Provide the (x, y) coordinate of the cell's center where the given text is located.  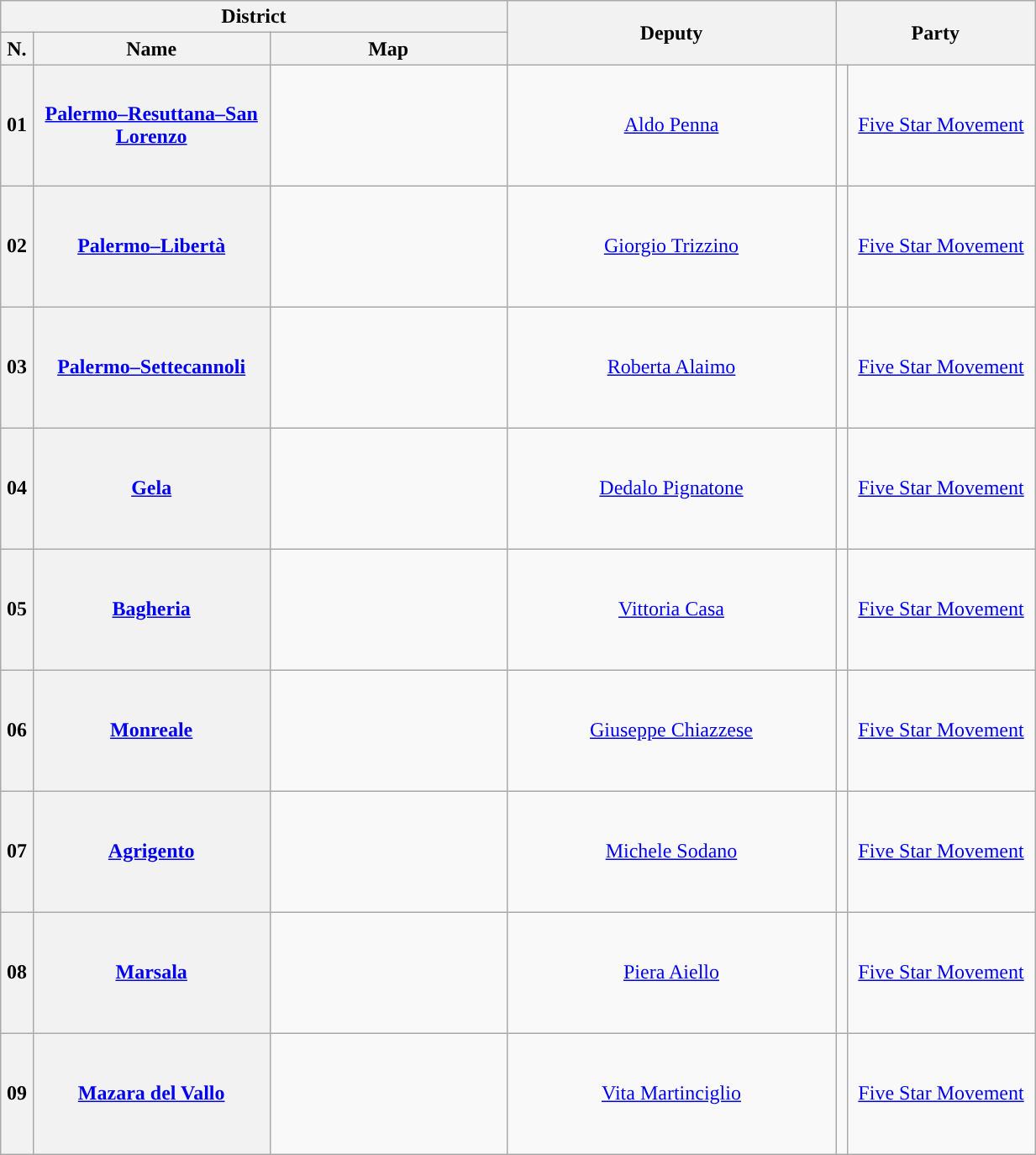
Palermo–Settecannoli (151, 367)
Deputy (671, 33)
District (254, 17)
N. (17, 49)
Map (388, 49)
02 (17, 246)
Party (936, 33)
Marsala (151, 973)
Mazara del Vallo (151, 1094)
Agrigento (151, 852)
05 (17, 609)
Vittoria Casa (671, 609)
Gela (151, 488)
Dedalo Pignatone (671, 488)
Vita Martinciglio (671, 1094)
Michele Sodano (671, 852)
Bagheria (151, 609)
07 (17, 852)
Palermo–Resuttana–San Lorenzo (151, 125)
Name (151, 49)
01 (17, 125)
08 (17, 973)
Palermo–Libertà (151, 246)
Roberta Alaimo (671, 367)
Monreale (151, 730)
Giorgio Trizzino (671, 246)
04 (17, 488)
Piera Aiello (671, 973)
09 (17, 1094)
03 (17, 367)
06 (17, 730)
Aldo Penna (671, 125)
Giuseppe Chiazzese (671, 730)
